Capture the cell that displays the provided text and extract its [X, Y] central coordinate. 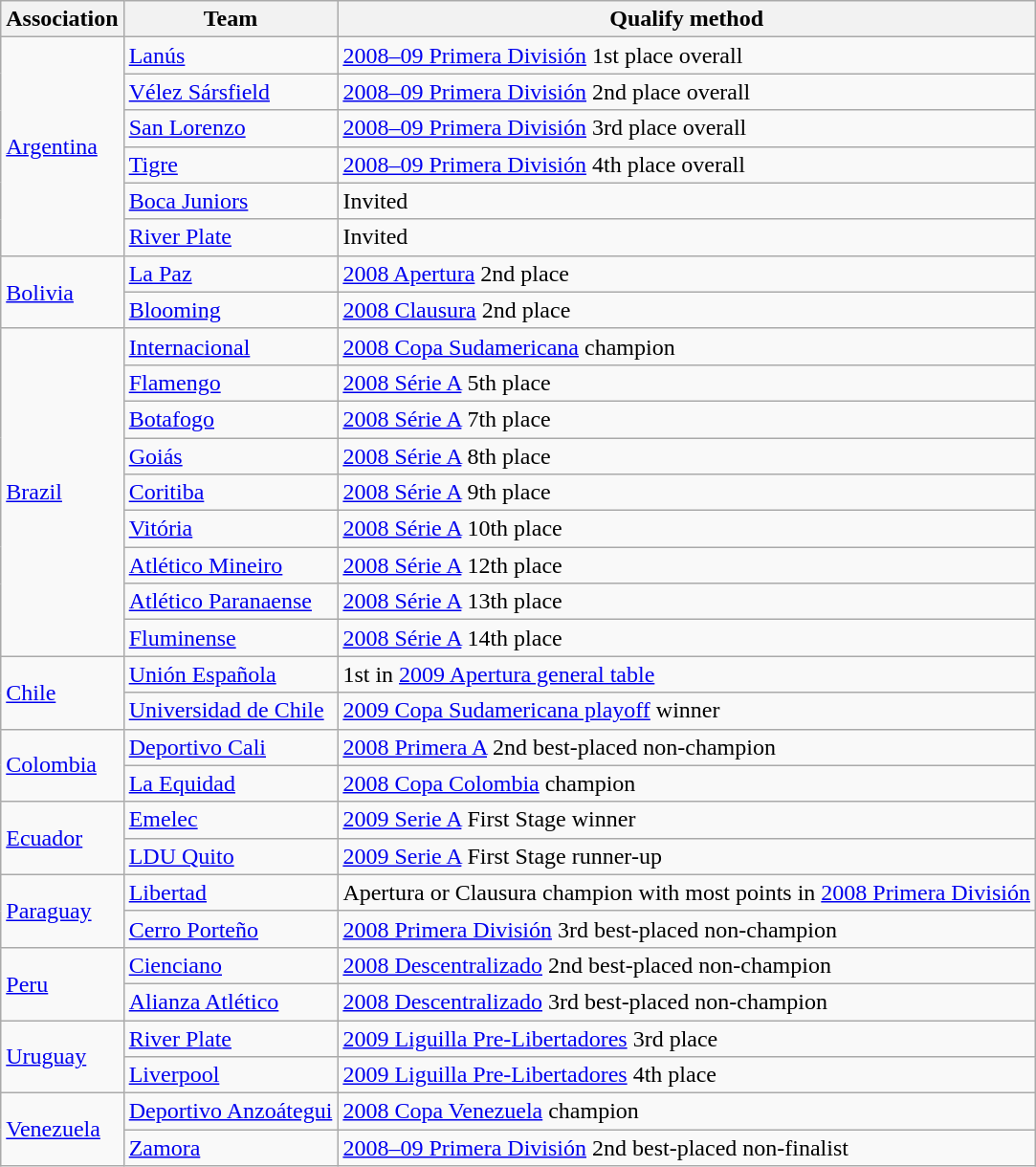
Qualify method [687, 19]
Bolivia [62, 292]
Association [62, 19]
Vitória [231, 529]
1st in 2009 Apertura general table [687, 674]
2008 Série A 14th place [687, 638]
2008–09 Primera División 2nd place overall [687, 92]
Goiás [231, 456]
Coritiba [231, 493]
Chile [62, 693]
La Equidad [231, 783]
Universidad de Chile [231, 711]
2008 Clausura 2nd place [687, 310]
2008 Copa Venezuela champion [687, 1112]
2008–09 Primera División 1st place overall [687, 55]
Internacional [231, 346]
2009 Copa Sudamericana playoff winner [687, 711]
2008 Série A 13th place [687, 602]
2008 Série A 8th place [687, 456]
Unión Española [231, 674]
Cienciano [231, 965]
Flamengo [231, 383]
Lanús [231, 55]
Peru [62, 983]
Boca Juniors [231, 201]
Vélez Sársfield [231, 92]
Botafogo [231, 419]
2008 Descentralizado 3rd best-placed non-champion [687, 1002]
Apertura or Clausura champion with most points in 2008 Primera División [687, 892]
2009 Serie A First Stage runner-up [687, 856]
Paraguay [62, 911]
2008 Copa Sudamericana champion [687, 346]
2009 Serie A First Stage winner [687, 820]
2008 Primera A 2nd best-placed non-champion [687, 747]
2008 Copa Colombia champion [687, 783]
Fluminense [231, 638]
Cerro Porteño [231, 929]
2009 Liguilla Pre-Libertadores 3rd place [687, 1038]
2008–09 Primera División 4th place overall [687, 165]
Alianza Atlético [231, 1002]
Team [231, 19]
Atlético Mineiro [231, 565]
2009 Liguilla Pre-Libertadores 4th place [687, 1075]
Deportivo Anzoátegui [231, 1112]
2008 Série A 7th place [687, 419]
Emelec [231, 820]
2008–09 Primera División 2nd best-placed non-finalist [687, 1148]
Ecuador [62, 838]
Liverpool [231, 1075]
Atlético Paranaense [231, 602]
2008 Série A 5th place [687, 383]
Deportivo Cali [231, 747]
Tigre [231, 165]
Colombia [62, 765]
2008 Descentralizado 2nd best-placed non-champion [687, 965]
Argentina [62, 146]
Uruguay [62, 1056]
La Paz [231, 274]
Blooming [231, 310]
Zamora [231, 1148]
Venezuela [62, 1130]
Brazil [62, 492]
2008 Série A 9th place [687, 493]
2008 Primera División 3rd best-placed non-champion [687, 929]
2008 Série A 12th place [687, 565]
Libertad [231, 892]
LDU Quito [231, 856]
2008 Apertura 2nd place [687, 274]
2008–09 Primera División 3rd place overall [687, 128]
2008 Série A 10th place [687, 529]
San Lorenzo [231, 128]
